Extract the (x, y) coordinate from the center of the cell holding the provided text.  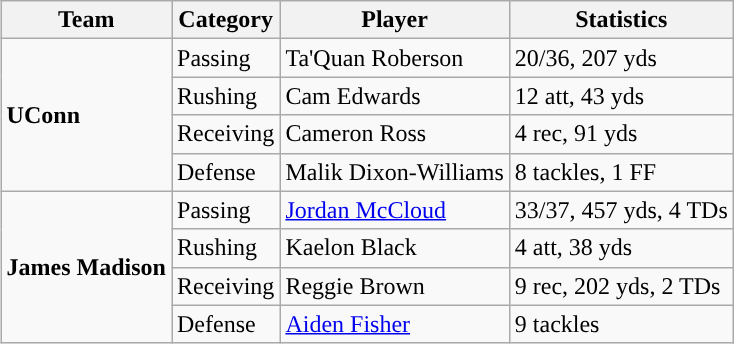
Reggie Brown (394, 286)
Cam Edwards (394, 96)
12 att, 43 yds (621, 96)
Jordan McCloud (394, 210)
8 tackles, 1 FF (621, 172)
20/36, 207 yds (621, 58)
UConn (86, 115)
Aiden Fisher (394, 324)
4 att, 38 yds (621, 248)
4 rec, 91 yds (621, 134)
Statistics (621, 20)
33/37, 457 yds, 4 TDs (621, 210)
Category (226, 20)
Team (86, 20)
Ta'Quan Roberson (394, 58)
Malik Dixon-Williams (394, 172)
Cameron Ross (394, 134)
9 tackles (621, 324)
9 rec, 202 yds, 2 TDs (621, 286)
Player (394, 20)
James Madison (86, 267)
Kaelon Black (394, 248)
